Provide the (X, Y) coordinate of the cell's center where the given text is located.  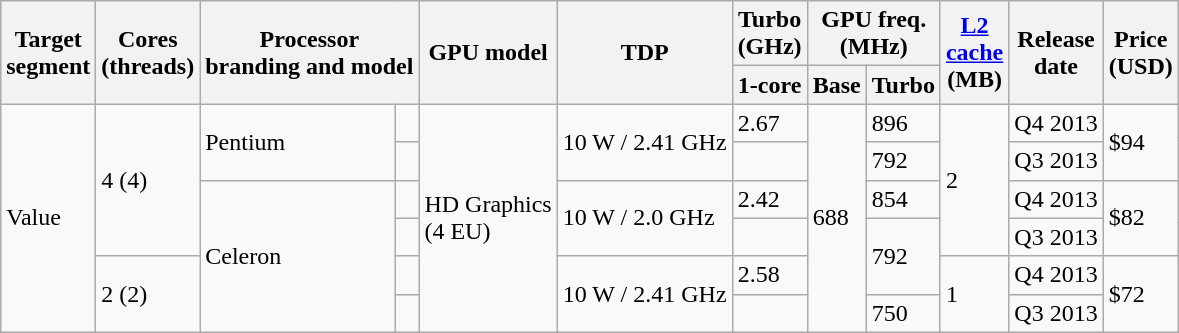
10 W / 2.0 GHz (644, 218)
Turbo(GHz) (770, 34)
$72 (1140, 294)
GPU freq.(MHz) (874, 34)
2 (974, 180)
HD Graphics (4 EU) (488, 218)
2.42 (770, 199)
750 (903, 313)
TDP (644, 52)
2 (2) (148, 294)
Price(USD) (1140, 52)
4 (4) (148, 180)
Base (836, 85)
2.58 (770, 275)
Processorbranding and model (310, 52)
$82 (1140, 218)
688 (836, 218)
854 (903, 199)
Celeron (298, 256)
L2cache(MB) (974, 52)
Value (48, 218)
Targetsegment (48, 52)
$94 (1140, 142)
1-core (770, 85)
Cores(threads) (148, 52)
GPU model (488, 52)
2.67 (770, 123)
Pentium (298, 142)
896 (903, 123)
Releasedate (1056, 52)
1 (974, 294)
Turbo (903, 85)
